Return (X, Y) of the center of cell containing provided text 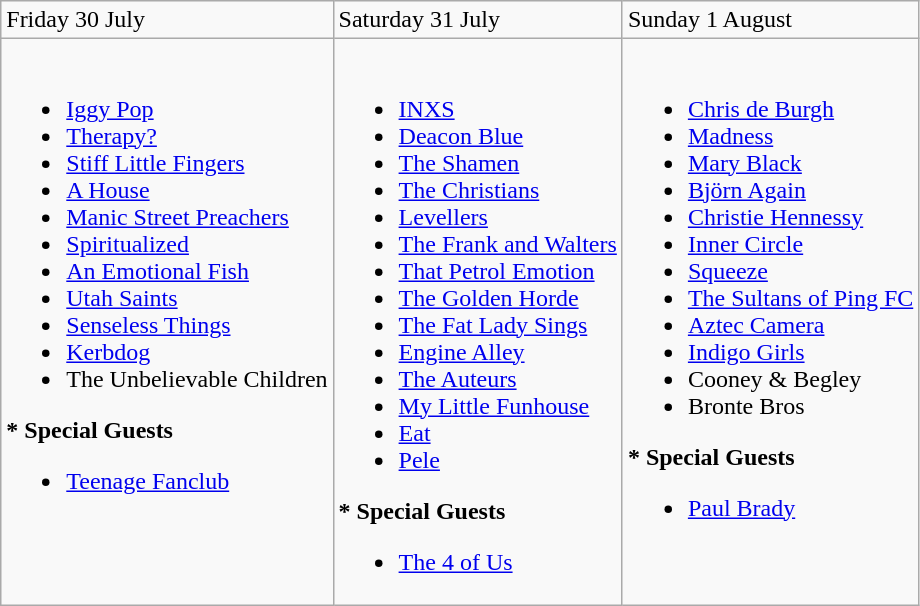
Saturday 31 July (478, 20)
Friday 30 July (167, 20)
Sunday 1 August (770, 20)
